Return [X, Y] of the center of cell containing provided text 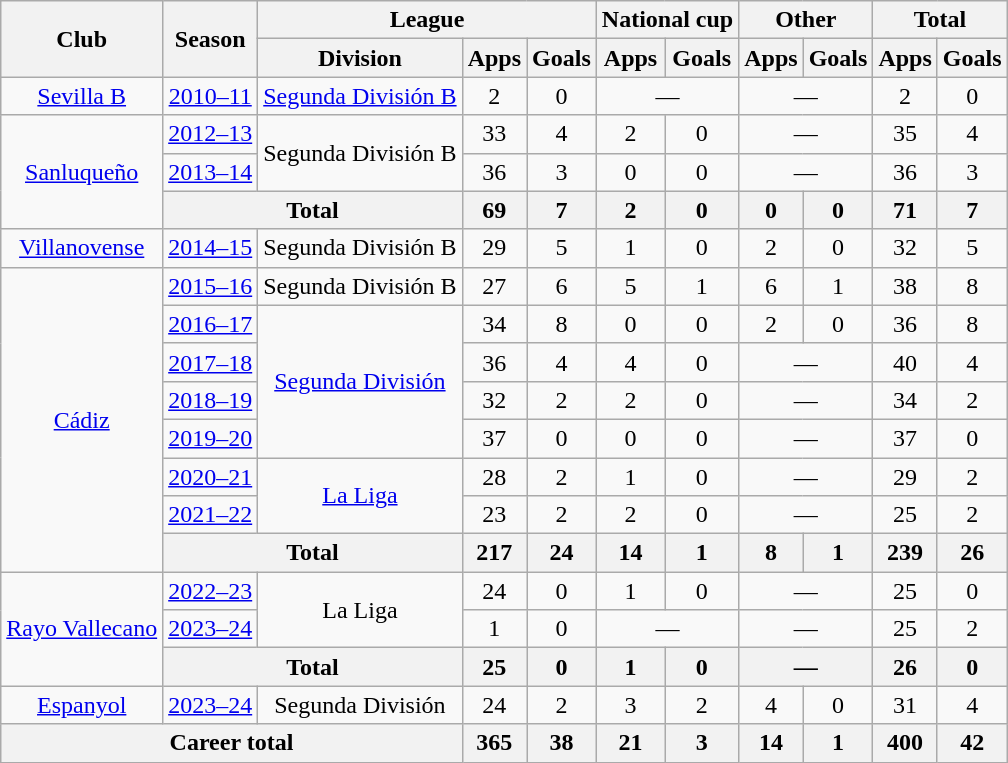
69 [494, 210]
2019–20 [210, 438]
Sevilla B [82, 96]
40 [905, 362]
Rayo Vallecano [82, 629]
27 [494, 286]
35 [905, 134]
Club [82, 39]
2017–18 [210, 362]
400 [905, 743]
2014–15 [210, 248]
2012–13 [210, 134]
33 [494, 134]
Espanyol [82, 705]
Season [210, 39]
2015–16 [210, 286]
2010–11 [210, 96]
National cup [667, 20]
2021–22 [210, 515]
2022–23 [210, 591]
21 [630, 743]
Villanovense [82, 248]
Sanluqueño [82, 172]
31 [905, 705]
217 [494, 553]
Division [360, 58]
Career total [232, 743]
239 [905, 553]
42 [972, 743]
23 [494, 515]
71 [905, 210]
Cádiz [82, 419]
2020–21 [210, 477]
365 [494, 743]
28 [494, 477]
2016–17 [210, 324]
Other [806, 20]
2018–19 [210, 400]
2013–14 [210, 172]
League [428, 20]
